Return the (x, y) coordinate for the center point of the cell that contains the specified text.  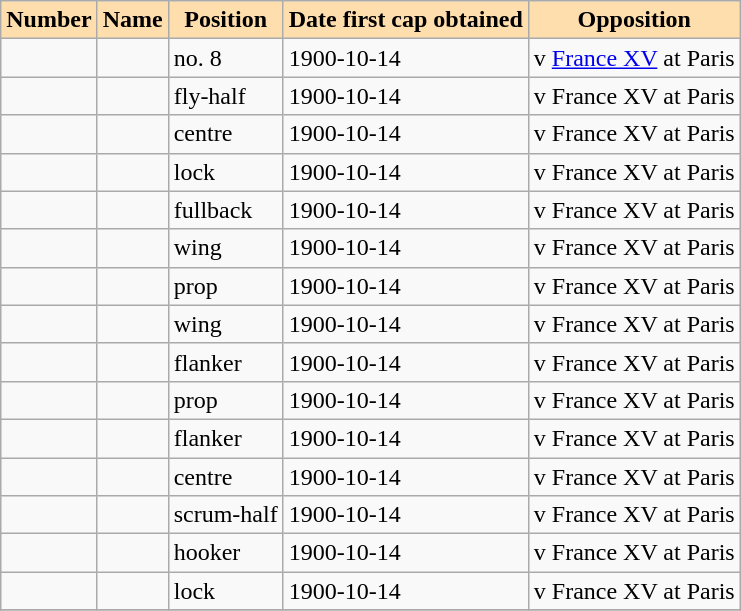
fullback (226, 210)
hooker (226, 553)
fly-half (226, 96)
Date first cap obtained (406, 20)
scrum-half (226, 515)
Number (49, 20)
Opposition (634, 20)
Name (132, 20)
no. 8 (226, 58)
Position (226, 20)
